Pinpoint the cell where the given text exists, returning its [x, y] midpoint coordinate. 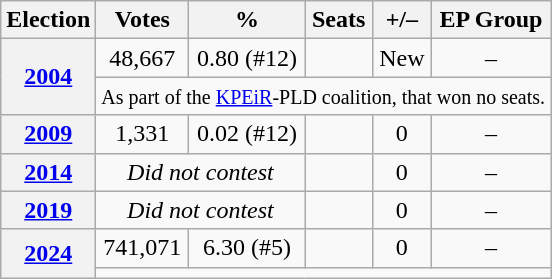
741,071 [142, 248]
Votes [142, 20]
New [402, 58]
Seats [338, 20]
% [247, 20]
2019 [48, 210]
Election [48, 20]
0.80 (#12) [247, 58]
2014 [48, 172]
As part of the KPEiR-PLD coalition, that won no seats. [324, 96]
48,667 [142, 58]
EP Group [490, 20]
1,331 [142, 134]
2004 [48, 77]
+/– [402, 20]
2024 [48, 254]
6.30 (#5) [247, 248]
0.02 (#12) [247, 134]
2009 [48, 134]
